Pinpoint the cell where the given text exists, returning its (x, y) midpoint coordinate. 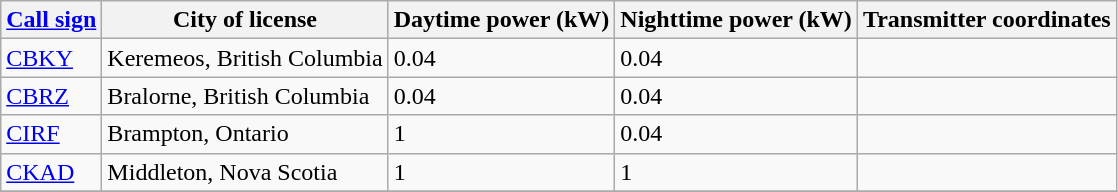
CBRZ (52, 96)
CIRF (52, 134)
Bralorne, British Columbia (245, 96)
Nighttime power (kW) (736, 20)
Middleton, Nova Scotia (245, 172)
City of license (245, 20)
Daytime power (kW) (502, 20)
CKAD (52, 172)
CBKY (52, 58)
Transmitter coordinates (986, 20)
Keremeos, British Columbia (245, 58)
Call sign (52, 20)
Brampton, Ontario (245, 134)
